Provide the (X, Y) coordinate of the cell's center where the given text is located.  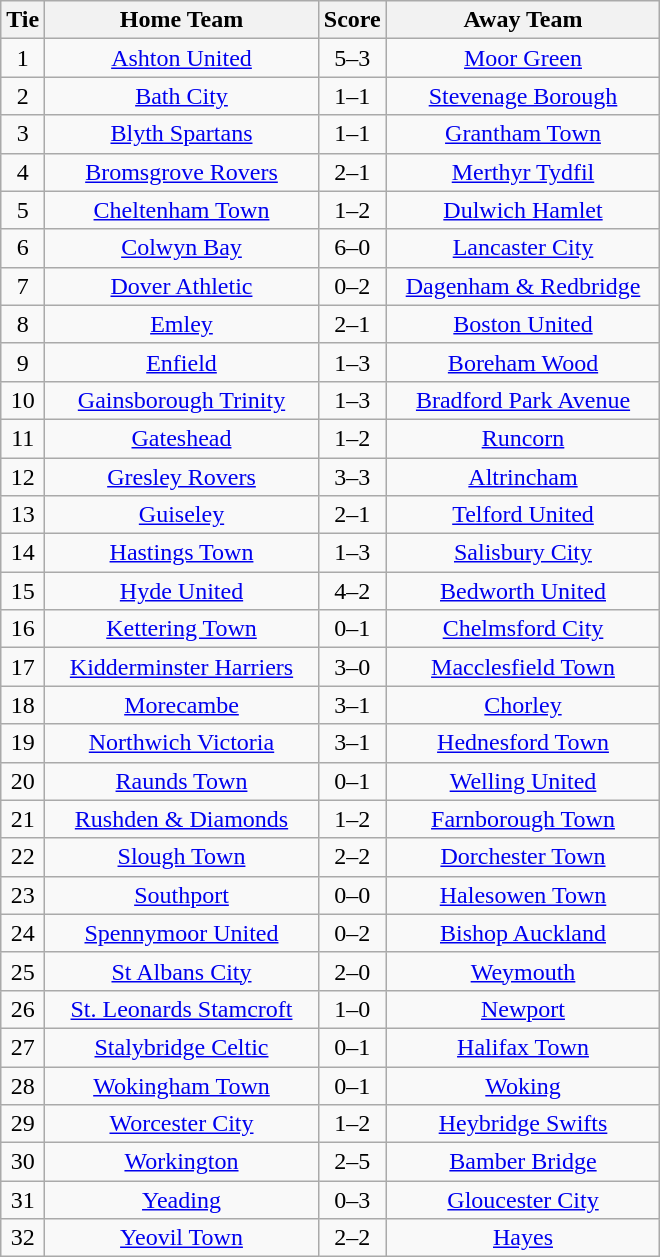
St Albans City (182, 971)
Macclesfield Town (523, 667)
Welling United (523, 781)
Wokingham Town (182, 1085)
Chorley (523, 705)
Worcester City (182, 1124)
Boreham Wood (523, 362)
Gateshead (182, 438)
20 (23, 781)
Hayes (523, 1238)
Halesowen Town (523, 895)
2 (23, 96)
Rushden & Diamonds (182, 819)
28 (23, 1085)
Blyth Spartans (182, 134)
10 (23, 400)
9 (23, 362)
6–0 (352, 248)
Chelmsford City (523, 629)
18 (23, 705)
Lancaster City (523, 248)
6 (23, 248)
17 (23, 667)
Bradford Park Avenue (523, 400)
29 (23, 1124)
Bishop Auckland (523, 933)
St. Leonards Stamcroft (182, 1009)
Gresley Rovers (182, 477)
Farnborough Town (523, 819)
Stevenage Borough (523, 96)
Tie (23, 20)
4–2 (352, 591)
Enfield (182, 362)
Moor Green (523, 58)
21 (23, 819)
Dorchester Town (523, 857)
Runcorn (523, 438)
Stalybridge Celtic (182, 1047)
Northwich Victoria (182, 743)
Altrincham (523, 477)
5 (23, 210)
15 (23, 591)
0–0 (352, 895)
Salisbury City (523, 553)
Guiseley (182, 515)
Gloucester City (523, 1200)
Dover Athletic (182, 286)
Dulwich Hamlet (523, 210)
Southport (182, 895)
13 (23, 515)
Gainsborough Trinity (182, 400)
Morecambe (182, 705)
26 (23, 1009)
Yeading (182, 1200)
11 (23, 438)
3–3 (352, 477)
27 (23, 1047)
Away Team (523, 20)
3–0 (352, 667)
0–3 (352, 1200)
Weymouth (523, 971)
Halifax Town (523, 1047)
Bedworth United (523, 591)
Score (352, 20)
4 (23, 172)
Grantham Town (523, 134)
Home Team (182, 20)
Bath City (182, 96)
Kidderminster Harriers (182, 667)
24 (23, 933)
7 (23, 286)
Ashton United (182, 58)
Slough Town (182, 857)
Hastings Town (182, 553)
12 (23, 477)
Colwyn Bay (182, 248)
Heybridge Swifts (523, 1124)
2–5 (352, 1162)
Hyde United (182, 591)
Bamber Bridge (523, 1162)
Emley (182, 324)
8 (23, 324)
25 (23, 971)
Spennymoor United (182, 933)
Newport (523, 1009)
5–3 (352, 58)
Kettering Town (182, 629)
Yeovil Town (182, 1238)
Dagenham & Redbridge (523, 286)
Cheltenham Town (182, 210)
32 (23, 1238)
23 (23, 895)
1–0 (352, 1009)
Woking (523, 1085)
3 (23, 134)
Merthyr Tydfil (523, 172)
14 (23, 553)
1 (23, 58)
31 (23, 1200)
19 (23, 743)
Hednesford Town (523, 743)
Raunds Town (182, 781)
2–0 (352, 971)
Bromsgrove Rovers (182, 172)
Boston United (523, 324)
22 (23, 857)
16 (23, 629)
30 (23, 1162)
Workington (182, 1162)
Telford United (523, 515)
